Extract the [x, y] coordinate from the center of the cell holding the provided text.  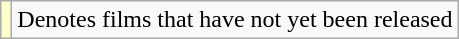
Denotes films that have not yet been released [235, 20]
